Identify which cell holds the provided text, then report its (x, y) central coordinate. 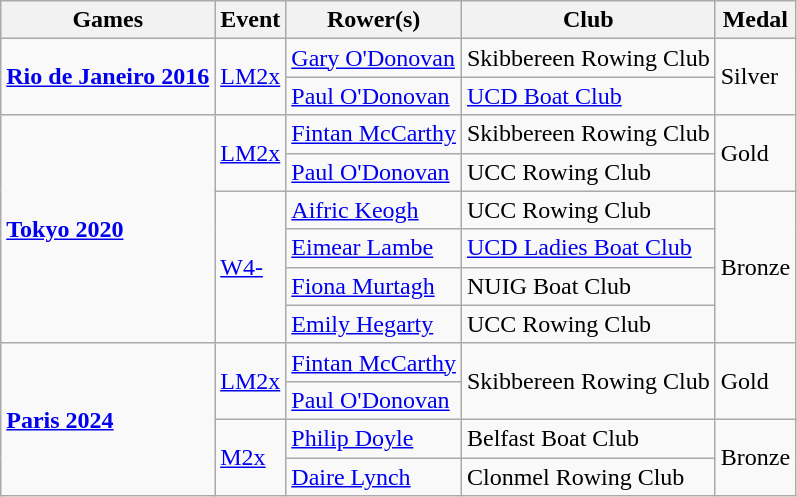
Emily Hegarty (374, 324)
Eimear Lambe (374, 248)
Club (588, 20)
Daire Lynch (374, 477)
Gary O'Donovan (374, 58)
Games (108, 20)
Tokyo 2020 (108, 229)
Event (250, 20)
Rower(s) (374, 20)
Clonmel Rowing Club (588, 477)
Rio de Janeiro 2016 (108, 77)
Aifric Keogh (374, 210)
Philip Doyle (374, 438)
Belfast Boat Club (588, 438)
Medal (755, 20)
W4- (250, 267)
NUIG Boat Club (588, 286)
Fiona Murtagh (374, 286)
M2x (250, 457)
Paris 2024 (108, 419)
Silver (755, 77)
UCD Ladies Boat Club (588, 248)
UCD Boat Club (588, 96)
